Locate the cell with the specified text and output its (x, y) center coordinate. 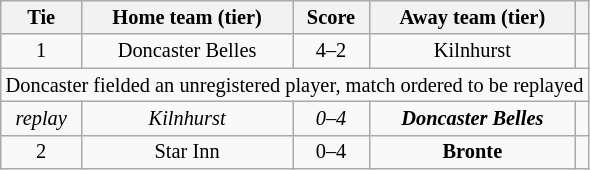
2 (42, 152)
Tie (42, 17)
Bronte (472, 152)
Score (332, 17)
Away team (tier) (472, 17)
Star Inn (188, 152)
Home team (tier) (188, 17)
replay (42, 118)
4–2 (332, 51)
1 (42, 51)
Doncaster fielded an unregistered player, match ordered to be replayed (294, 85)
